Provide the (x, y) coordinate of the cell's center where the given text is located.  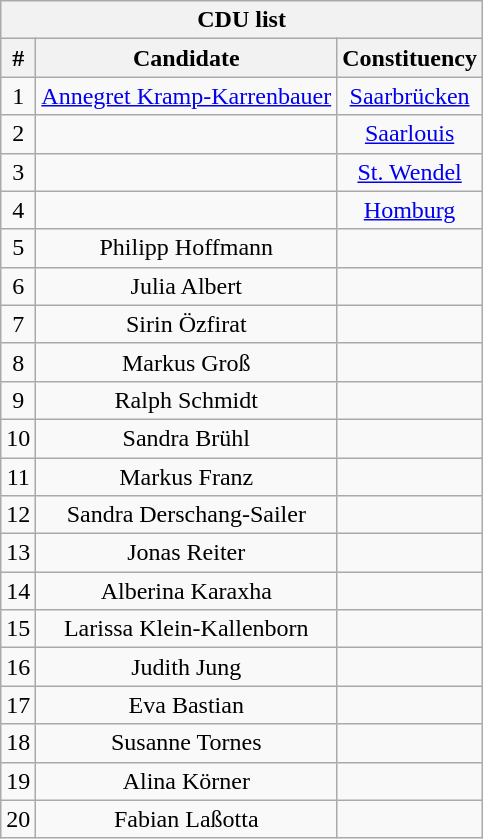
16 (18, 667)
Jonas Reiter (186, 553)
15 (18, 629)
6 (18, 286)
Markus Franz (186, 477)
Saarbrücken (410, 96)
3 (18, 172)
Eva Bastian (186, 705)
17 (18, 705)
10 (18, 438)
St. Wendel (410, 172)
Fabian Laßotta (186, 819)
8 (18, 362)
Judith Jung (186, 667)
12 (18, 515)
Julia Albert (186, 286)
Homburg (410, 210)
Sirin Özfirat (186, 324)
Philipp Hoffmann (186, 248)
CDU list (242, 20)
14 (18, 591)
19 (18, 781)
Candidate (186, 58)
7 (18, 324)
13 (18, 553)
2 (18, 134)
Annegret Kramp-Karrenbauer (186, 96)
11 (18, 477)
Alberina Karaxha (186, 591)
Saarlouis (410, 134)
Alina Körner (186, 781)
5 (18, 248)
Susanne Tornes (186, 743)
Larissa Klein-Kallenborn (186, 629)
Markus Groß (186, 362)
Ralph Schmidt (186, 400)
1 (18, 96)
Sandra Brühl (186, 438)
20 (18, 819)
18 (18, 743)
Constituency (410, 58)
# (18, 58)
4 (18, 210)
Sandra Derschang-Sailer (186, 515)
9 (18, 400)
